Output the (x, y) coordinate of the center of the cell containing the given text.  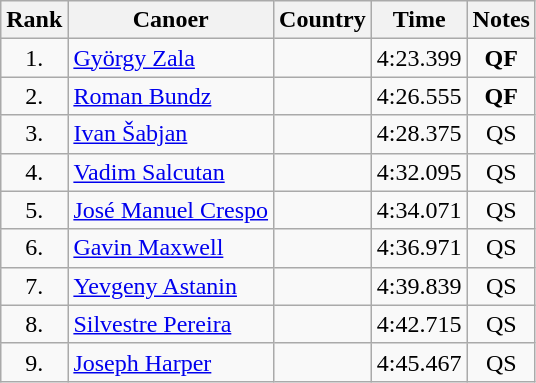
4:39.839 (419, 286)
Country (323, 20)
Vadim Salcutan (171, 172)
7. (34, 286)
4:32.095 (419, 172)
9. (34, 362)
4:36.971 (419, 248)
Silvestre Pereira (171, 324)
4:26.555 (419, 96)
4:45.467 (419, 362)
Rank (34, 20)
4:28.375 (419, 134)
Joseph Harper (171, 362)
8. (34, 324)
Canoer (171, 20)
3. (34, 134)
Ivan Šabjan (171, 134)
2. (34, 96)
4:23.399 (419, 58)
Time (419, 20)
4:42.715 (419, 324)
4. (34, 172)
José Manuel Crespo (171, 210)
5. (34, 210)
Roman Bundz (171, 96)
1. (34, 58)
Gavin Maxwell (171, 248)
6. (34, 248)
4:34.071 (419, 210)
Notes (501, 20)
Yevgeny Astanin (171, 286)
György Zala (171, 58)
